Return the (X, Y) coordinate for the center point of the cell that contains the specified text.  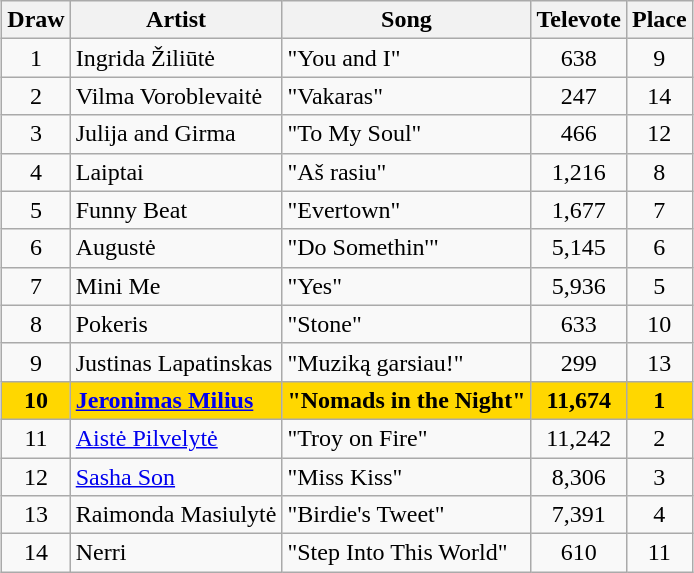
Draw (36, 20)
Sasha Son (176, 477)
Nerri (176, 553)
"You and I" (406, 58)
Funny Beat (176, 210)
Vilma Voroblevaitė (176, 96)
Jeronimas Milius (176, 400)
1,216 (578, 172)
610 (578, 553)
5,936 (578, 286)
Justinas Lapatinskas (176, 362)
8,306 (578, 477)
633 (578, 324)
Mini Me (176, 286)
299 (578, 362)
11,242 (578, 438)
Ingrida Žiliūtė (176, 58)
"Do Somethin'" (406, 248)
7,391 (578, 515)
"Vakaras" (406, 96)
Song (406, 20)
5,145 (578, 248)
"Birdie's Tweet" (406, 515)
"Yes" (406, 286)
"Stone" (406, 324)
Televote (578, 20)
"Nomads in the Night" (406, 400)
1,677 (578, 210)
Artist (176, 20)
638 (578, 58)
"Miss Kiss" (406, 477)
Julija and Girma (176, 134)
"Troy on Fire" (406, 438)
Aistė Pilvelytė (176, 438)
Laiptai (176, 172)
11,674 (578, 400)
Pokeris (176, 324)
"Step Into This World" (406, 553)
466 (578, 134)
"To My Soul" (406, 134)
"Muziką garsiau!" (406, 362)
"Aš rasiu" (406, 172)
Place (659, 20)
247 (578, 96)
Raimonda Masiulytė (176, 515)
"Evertown" (406, 210)
Augustė (176, 248)
